Extract the [x, y] coordinate from the center of the cell holding the provided text.  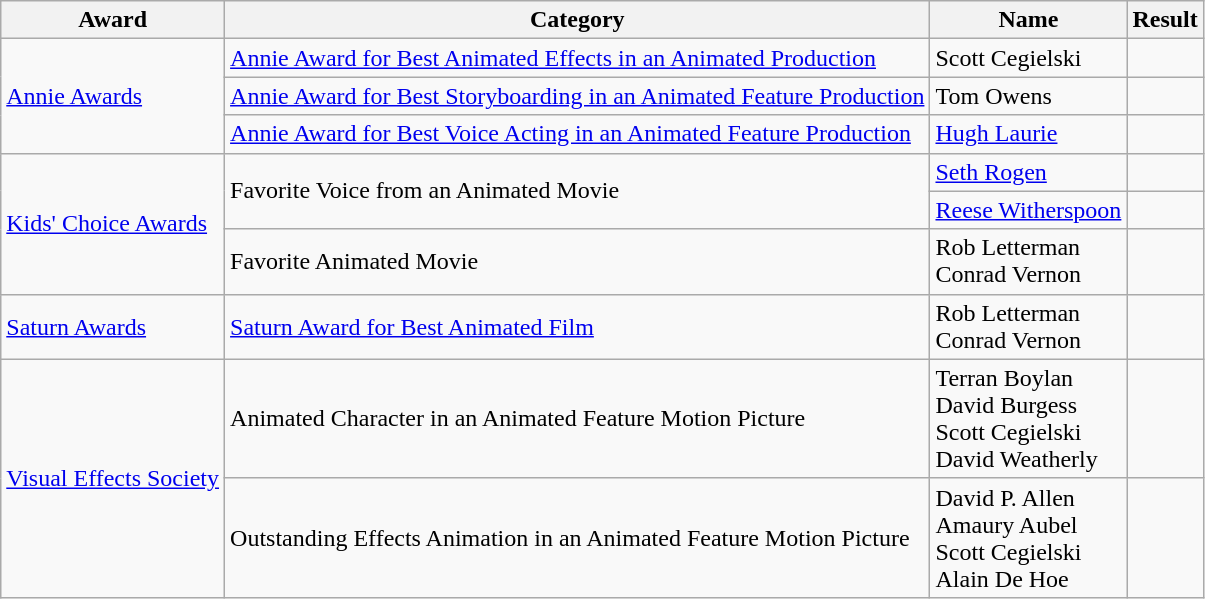
Saturn Awards [113, 326]
Reese Witherspoon [1028, 210]
Annie Award for Best Animated Effects in an Animated Production [578, 58]
Terran BoylanDavid BurgessScott CegielskiDavid Weatherly [1028, 418]
Scott Cegielski [1028, 58]
Tom Owens [1028, 96]
Category [578, 20]
Favorite Animated Movie [578, 262]
Annie Awards [113, 96]
Outstanding Effects Animation in an Animated Feature Motion Picture [578, 538]
Animated Character in an Animated Feature Motion Picture [578, 418]
Favorite Voice from an Animated Movie [578, 191]
Annie Award for Best Storyboarding in an Animated Feature Production [578, 96]
Annie Award for Best Voice Acting in an Animated Feature Production [578, 134]
David P. AllenAmaury AubelScott CegielskiAlain De Hoe [1028, 538]
Kids' Choice Awards [113, 224]
Hugh Laurie [1028, 134]
Result [1165, 20]
Saturn Award for Best Animated Film [578, 326]
Seth Rogen [1028, 172]
Award [113, 20]
Visual Effects Society [113, 478]
Name [1028, 20]
